Detect which cell encompasses the target text, then output its (x, y) center coordinate. 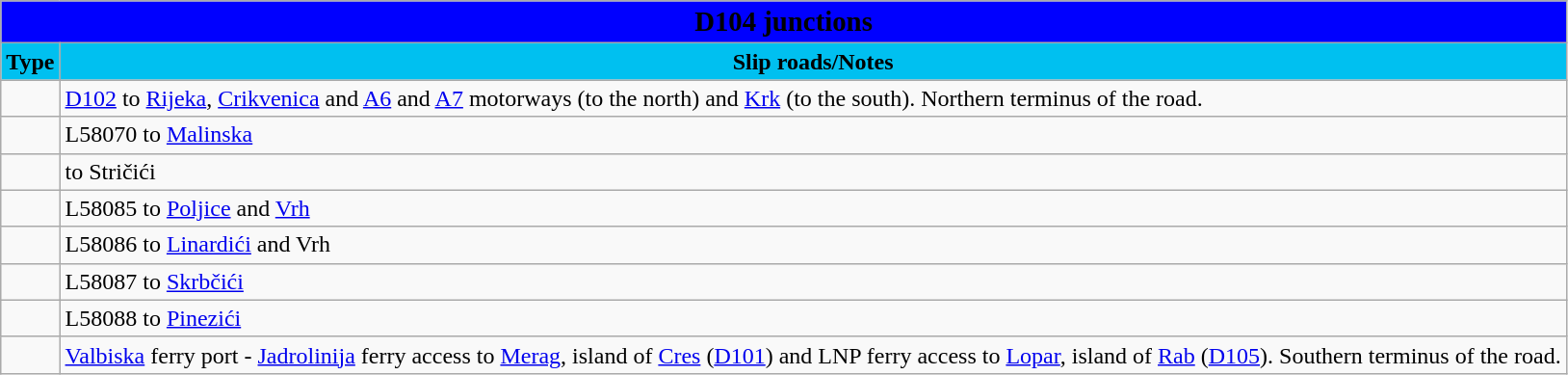
L58088 to Pinezići (813, 318)
L58086 to Linardići and Vrh (813, 245)
Type (31, 62)
L58070 to Malinska (813, 135)
Slip roads/Notes (813, 62)
D104 junctions (784, 22)
L58085 to Poljice and Vrh (813, 208)
to Stričići (813, 172)
L58087 to Skrbčići (813, 281)
D102 to Rijeka, Crikvenica and A6 and A7 motorways (to the north) and Krk (to the south). Northern terminus of the road. (813, 98)
